Search for the cell housing the specified text and yield its [x, y] center coordinate. 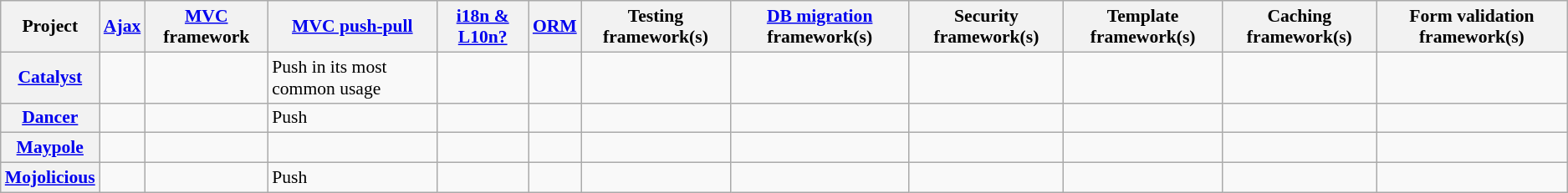
MVC framework [206, 27]
ORM [555, 27]
Project [50, 27]
Testing framework(s) [656, 27]
Form validation framework(s) [1472, 27]
Template framework(s) [1143, 27]
i18n & L10n? [483, 27]
Dancer [50, 118]
Security framework(s) [987, 27]
Catalyst [50, 77]
DB migration framework(s) [820, 27]
Caching framework(s) [1300, 27]
Maypole [50, 148]
Ajax [122, 27]
MVC push-pull [352, 27]
Push in its most common usage [352, 77]
Mojolicious [50, 178]
